Search for the cell housing the specified text and yield its [X, Y] center coordinate. 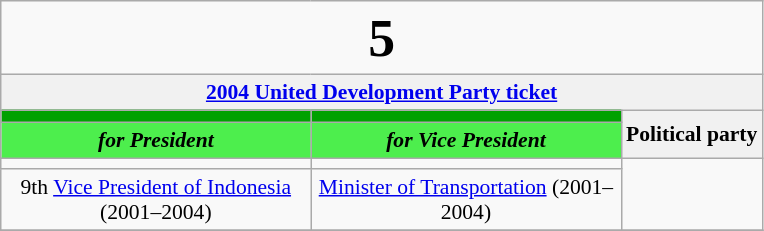
Political party [692, 134]
for President [156, 141]
2004 United Development Party ticket [382, 92]
for Vice President [466, 141]
Minister of Transportation (2001–2004) [466, 200]
9th Vice President of Indonesia (2001–2004) [156, 200]
5 [382, 38]
